Search for the cell housing the specified text and yield its [x, y] center coordinate. 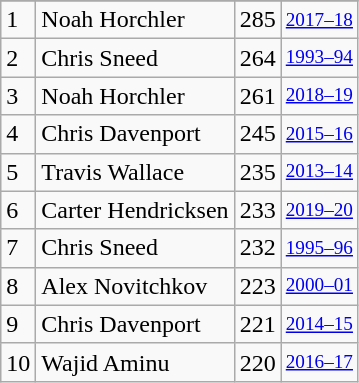
1993–94 [319, 58]
233 [258, 210]
2018–19 [319, 96]
2017–18 [319, 20]
Travis Wallace [135, 172]
1995–96 [319, 248]
9 [18, 324]
5 [18, 172]
221 [258, 324]
2000–01 [319, 286]
2013–14 [319, 172]
220 [258, 362]
223 [258, 286]
2016–17 [319, 362]
6 [18, 210]
1 [18, 20]
2015–16 [319, 134]
10 [18, 362]
7 [18, 248]
232 [258, 248]
3 [18, 96]
8 [18, 286]
261 [258, 96]
4 [18, 134]
Wajid Aminu [135, 362]
245 [258, 134]
285 [258, 20]
Carter Hendricksen [135, 210]
2019–20 [319, 210]
Alex Novitchkov [135, 286]
2 [18, 58]
235 [258, 172]
2014–15 [319, 324]
264 [258, 58]
